Detect which cell encompasses the target text, then output its (X, Y) center coordinate. 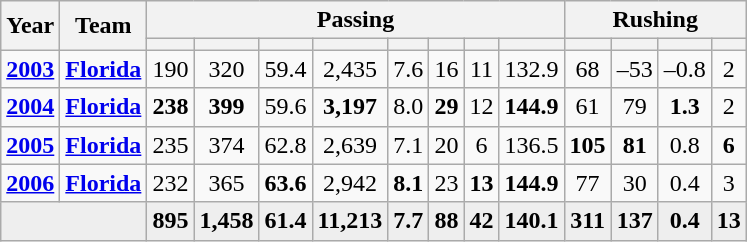
2,639 (350, 145)
7.6 (408, 69)
Passing (356, 20)
2006 (30, 183)
0.8 (684, 145)
62.8 (286, 145)
3,197 (350, 107)
Rushing (655, 20)
88 (446, 221)
79 (634, 107)
8.0 (408, 107)
59.4 (286, 69)
238 (170, 107)
399 (226, 107)
77 (588, 183)
30 (634, 183)
136.5 (532, 145)
105 (588, 145)
3 (728, 183)
140.1 (532, 221)
Year (30, 26)
137 (634, 221)
16 (446, 69)
11,213 (350, 221)
61.4 (286, 221)
68 (588, 69)
235 (170, 145)
–53 (634, 69)
23 (446, 183)
2004 (30, 107)
374 (226, 145)
895 (170, 221)
8.1 (408, 183)
61 (588, 107)
7.7 (408, 221)
Team (104, 26)
132.9 (532, 69)
20 (446, 145)
63.6 (286, 183)
2,942 (350, 183)
190 (170, 69)
81 (634, 145)
11 (482, 69)
7.1 (408, 145)
42 (482, 221)
–0.8 (684, 69)
2003 (30, 69)
2005 (30, 145)
232 (170, 183)
1,458 (226, 221)
311 (588, 221)
365 (226, 183)
12 (482, 107)
2,435 (350, 69)
59.6 (286, 107)
29 (446, 107)
1.3 (684, 107)
320 (226, 69)
